Locate the cell with the specified text and output its [x, y] center coordinate. 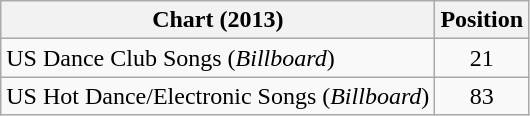
83 [482, 96]
Chart (2013) [218, 20]
Position [482, 20]
US Hot Dance/Electronic Songs (Billboard) [218, 96]
US Dance Club Songs (Billboard) [218, 58]
21 [482, 58]
